Output the [x, y] coordinate of the center of the cell containing the given text.  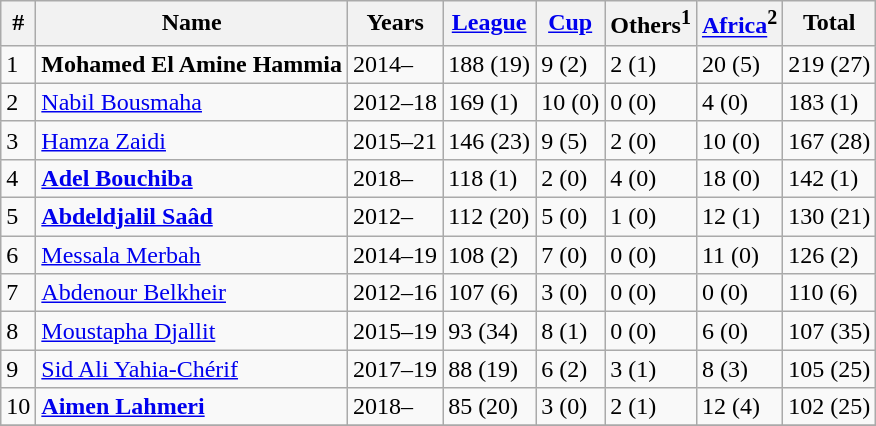
7 [18, 293]
Sid Ali Yahia-Chérif [192, 369]
Abdenour Belkheir [192, 293]
2012–18 [396, 102]
6 (0) [739, 331]
Cup [570, 24]
2014–19 [396, 255]
2012– [396, 217]
8 [18, 331]
Adel Bouchiba [192, 178]
2015–21 [396, 140]
126 (2) [830, 255]
6 [18, 255]
93 (34) [490, 331]
10 [18, 407]
20 (5) [739, 64]
110 (6) [830, 293]
2 [18, 102]
Moustapha Djallit [192, 331]
Name [192, 24]
6 (2) [570, 369]
85 (20) [490, 407]
102 (25) [830, 407]
9 (5) [570, 140]
188 (19) [490, 64]
88 (19) [490, 369]
11 (0) [739, 255]
5 [18, 217]
1 [18, 64]
Messala Merbah [192, 255]
Years [396, 24]
Total [830, 24]
8 (3) [739, 369]
9 (2) [570, 64]
3 [18, 140]
146 (23) [490, 140]
Hamza Zaidi [192, 140]
League [490, 24]
Aimen Lahmeri [192, 407]
112 (20) [490, 217]
5 (0) [570, 217]
2012–16 [396, 293]
Mohamed El Amine Hammia [192, 64]
18 (0) [739, 178]
2014– [396, 64]
3 (1) [651, 369]
Abdeldjalil Saâd [192, 217]
118 (1) [490, 178]
Africa2 [739, 24]
4 [18, 178]
9 [18, 369]
8 (1) [570, 331]
183 (1) [830, 102]
105 (25) [830, 369]
167 (28) [830, 140]
Nabil Bousmaha [192, 102]
219 (27) [830, 64]
2017–19 [396, 369]
# [18, 24]
130 (21) [830, 217]
169 (1) [490, 102]
142 (1) [830, 178]
108 (2) [490, 255]
Others1 [651, 24]
1 (0) [651, 217]
12 (4) [739, 407]
12 (1) [739, 217]
7 (0) [570, 255]
2015–19 [396, 331]
107 (6) [490, 293]
107 (35) [830, 331]
